Provide the [x, y] coordinate of the cell's center where the given text is located.  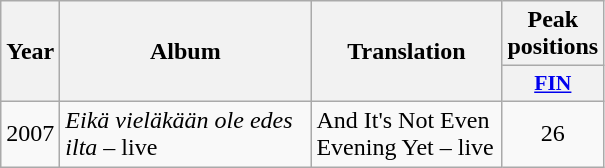
2007 [30, 134]
Year [30, 52]
Album [186, 52]
Peak positions [553, 34]
Eikä vieläkään ole edes ilta – live [186, 134]
26 [553, 134]
And It's Not Even Evening Yet – live [406, 134]
FIN [553, 84]
Translation [406, 52]
